Pinpoint the cell where the given text exists, returning its [X, Y] midpoint coordinate. 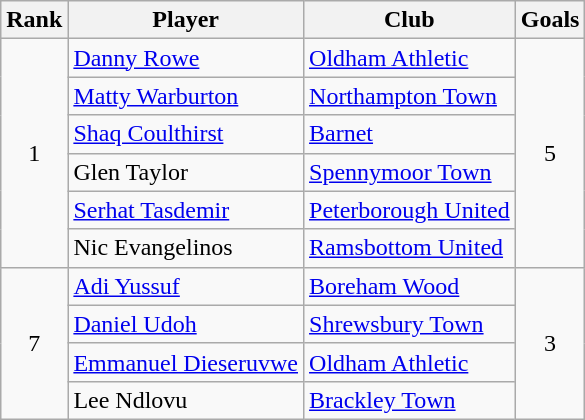
1 [34, 153]
Lee Ndlovu [186, 400]
Goals [550, 20]
Player [186, 20]
Northampton Town [410, 96]
Shrewsbury Town [410, 324]
Nic Evangelinos [186, 248]
3 [550, 343]
Glen Taylor [186, 172]
Daniel Udoh [186, 324]
Shaq Coulthirst [186, 134]
Club [410, 20]
Matty Warburton [186, 96]
Ramsbottom United [410, 248]
Barnet [410, 134]
Boreham Wood [410, 286]
Peterborough United [410, 210]
Spennymoor Town [410, 172]
Emmanuel Dieseruvwe [186, 362]
Serhat Tasdemir [186, 210]
5 [550, 153]
Brackley Town [410, 400]
7 [34, 343]
Rank [34, 20]
Adi Yussuf [186, 286]
Danny Rowe [186, 58]
